Locate the cell with the specified text and output its [x, y] center coordinate. 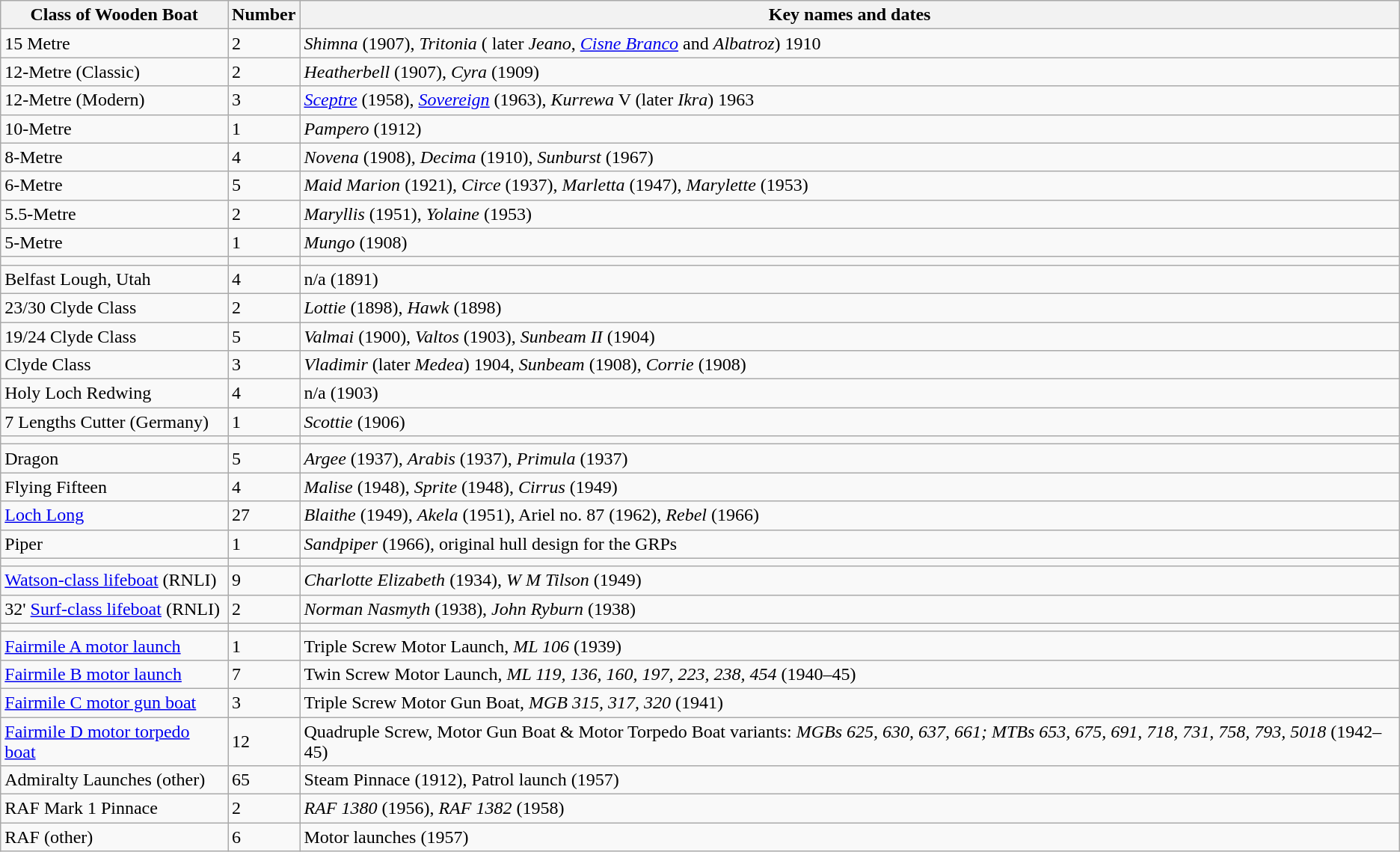
27 [264, 515]
5.5-Metre [114, 214]
19/24 Clyde Class [114, 336]
RAF 1380 (1956), RAF 1382 (1958) [850, 809]
7 Lengths Cutter (Germany) [114, 422]
Quadruple Screw, Motor Gun Boat & Motor Torpedo Boat variants: MGBs 625, 630, 637, 661; MTBs 653, 675, 691, 718, 731, 758, 793, 5018 (1942–45) [850, 741]
65 [264, 780]
Piper [114, 544]
Fairmile D motor torpedo boat [114, 741]
Fairmile A motor launch [114, 646]
Heatherbell (1907), Cyra (1909) [850, 72]
n/a (1891) [850, 279]
Pampero (1912) [850, 129]
Dragon [114, 459]
10-Metre [114, 129]
Number [264, 15]
Maryllis (1951), Yolaine (1953) [850, 214]
RAF (other) [114, 837]
Lottie (1898), Hawk (1898) [850, 307]
Shimna (1907), Tritonia ( later Jeano, Cisne Branco and Albatroz) 1910 [850, 43]
12 [264, 741]
12-Metre (Modern) [114, 100]
15 Metre [114, 43]
Fairmile C motor gun boat [114, 702]
Sceptre (1958), Sovereign (1963), Kurrewa V (later Ikra) 1963 [850, 100]
Belfast Lough, Utah [114, 279]
Twin Screw Motor Launch, ML 119, 136, 160, 197, 223, 238, 454 (1940–45) [850, 674]
Argee (1937), Arabis (1937), Primula (1937) [850, 459]
Vladimir (later Medea) 1904, Sunbeam (1908), Corrie (1908) [850, 365]
Steam Pinnace (1912), Patrol launch (1957) [850, 780]
5-Metre [114, 242]
8-Metre [114, 157]
Triple Screw Motor Gun Boat, MGB 315, 317, 320 (1941) [850, 702]
7 [264, 674]
6 [264, 837]
Admiralty Launches (other) [114, 780]
Blaithe (1949), Akela (1951), Ariel no. 87 (1962), Rebel (1966) [850, 515]
RAF Mark 1 Pinnace [114, 809]
32' Surf-class lifeboat (RNLI) [114, 609]
Class of Wooden Boat [114, 15]
Clyde Class [114, 365]
9 [264, 580]
Holy Loch Redwing [114, 393]
Triple Screw Motor Launch, ML 106 (1939) [850, 646]
Loch Long [114, 515]
Motor launches (1957) [850, 837]
Mungo (1908) [850, 242]
6-Metre [114, 186]
Novena (1908), Decima (1910), Sunburst (1967) [850, 157]
Maid Marion (1921), Circe (1937), Marletta (1947), Marylette (1953) [850, 186]
Norman Nasmyth (1938), John Ryburn (1938) [850, 609]
23/30 Clyde Class [114, 307]
Malise (1948), Sprite (1948), Cirrus (1949) [850, 487]
Flying Fifteen [114, 487]
Watson-class lifeboat (RNLI) [114, 580]
Valmai (1900), Valtos (1903), Sunbeam II (1904) [850, 336]
Key names and dates [850, 15]
12-Metre (Classic) [114, 72]
Scottie (1906) [850, 422]
Charlotte Elizabeth (1934), W M Tilson (1949) [850, 580]
Fairmile B motor launch [114, 674]
Sandpiper (1966), original hull design for the GRPs [850, 544]
n/a (1903) [850, 393]
